Capture the cell that displays the provided text and extract its (x, y) central coordinate. 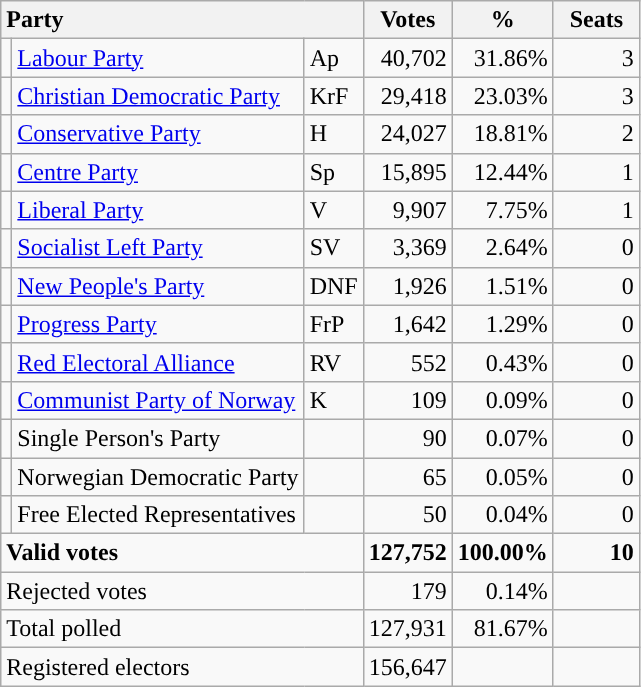
Christian Democratic Party (158, 96)
% (502, 20)
12.44% (502, 172)
New People's Party (158, 286)
1,642 (408, 324)
2 (596, 134)
127,931 (408, 629)
127,752 (408, 553)
29,418 (408, 96)
0.04% (502, 515)
Registered electors (182, 667)
H (334, 134)
Ap (334, 58)
Socialist Left Party (158, 248)
V (334, 210)
Total polled (182, 629)
Party (182, 20)
90 (408, 438)
Seats (596, 20)
50 (408, 515)
2.64% (502, 248)
Rejected votes (182, 591)
Communist Party of Norway (158, 400)
Red Electoral Alliance (158, 362)
0.43% (502, 362)
40,702 (408, 58)
1.29% (502, 324)
23.03% (502, 96)
Progress Party (158, 324)
9,907 (408, 210)
0.14% (502, 591)
0.05% (502, 477)
FrP (334, 324)
Liberal Party (158, 210)
0.09% (502, 400)
18.81% (502, 134)
552 (408, 362)
Sp (334, 172)
K (334, 400)
Single Person's Party (158, 438)
Free Elected Representatives (158, 515)
156,647 (408, 667)
Centre Party (158, 172)
7.75% (502, 210)
10 (596, 553)
179 (408, 591)
RV (334, 362)
65 (408, 477)
3,369 (408, 248)
31.86% (502, 58)
DNF (334, 286)
109 (408, 400)
Conservative Party (158, 134)
1,926 (408, 286)
Valid votes (182, 553)
81.67% (502, 629)
Labour Party (158, 58)
KrF (334, 96)
15,895 (408, 172)
SV (334, 248)
24,027 (408, 134)
Votes (408, 20)
Norwegian Democratic Party (158, 477)
100.00% (502, 553)
0.07% (502, 438)
1.51% (502, 286)
